Pinpoint the cell where the given text exists, returning its (x, y) midpoint coordinate. 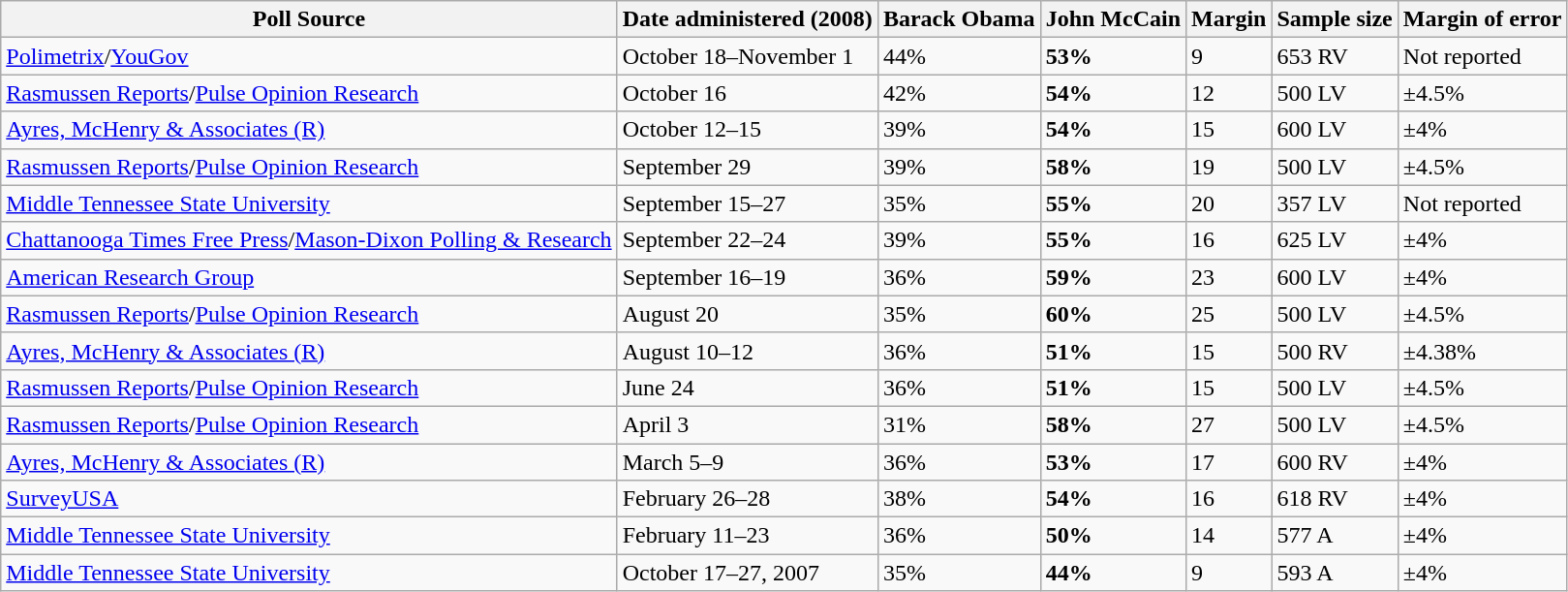
20 (1229, 203)
25 (1229, 314)
625 LV (1335, 240)
59% (1113, 277)
John McCain (1113, 19)
February 26–28 (748, 499)
SurveyUSA (309, 499)
19 (1229, 167)
500 RV (1335, 351)
September 29 (748, 167)
Polimetrix/YouGov (309, 56)
February 11–23 (748, 536)
42% (959, 93)
653 RV (1335, 56)
April 3 (748, 424)
Barack Obama (959, 19)
±4.38% (1482, 351)
September 16–19 (748, 277)
September 15–27 (748, 203)
Margin of error (1482, 19)
38% (959, 499)
Margin (1229, 19)
600 RV (1335, 462)
27 (1229, 424)
23 (1229, 277)
12 (1229, 93)
October 17–27, 2007 (748, 573)
American Research Group (309, 277)
September 22–24 (748, 240)
50% (1113, 536)
17 (1229, 462)
Chattanooga Times Free Press/Mason-Dixon Polling & Research (309, 240)
October 16 (748, 93)
593 A (1335, 573)
October 18–November 1 (748, 56)
August 20 (748, 314)
Sample size (1335, 19)
31% (959, 424)
618 RV (1335, 499)
August 10–12 (748, 351)
Poll Source (309, 19)
June 24 (748, 388)
60% (1113, 314)
March 5–9 (748, 462)
14 (1229, 536)
October 12–15 (748, 130)
577 A (1335, 536)
Date administered (2008) (748, 19)
357 LV (1335, 203)
